Determine the (x, y) coordinate at the center of the cell enclosing the given text.  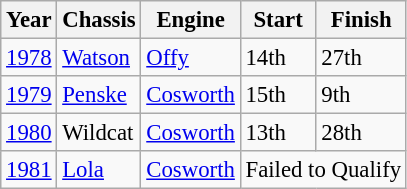
9th (361, 95)
1978 (29, 58)
Penske (99, 95)
Watson (99, 58)
1981 (29, 170)
27th (361, 58)
28th (361, 133)
Finish (361, 20)
Chassis (99, 20)
Wildcat (99, 133)
Year (29, 20)
Engine (190, 20)
Offy (190, 58)
Lola (99, 170)
13th (278, 133)
15th (278, 95)
Failed to Qualify (323, 170)
1979 (29, 95)
Start (278, 20)
1980 (29, 133)
14th (278, 58)
